Scan for the cell matching the given text and deliver its [x, y] coordinate at center. 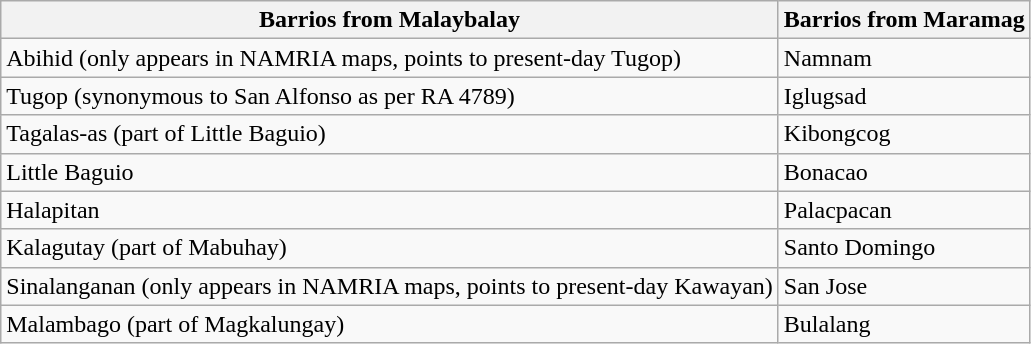
Abihid (only appears in NAMRIA maps, points to present-day Tugop) [390, 58]
Bulalang [904, 324]
Sinalanganan (only appears in NAMRIA maps, points to present-day Kawayan) [390, 286]
Malambago (part of Magkalungay) [390, 324]
Kalagutay (part of Mabuhay) [390, 248]
Bonacao [904, 172]
Palacpacan [904, 210]
Barrios from Malaybalay [390, 20]
Santo Domingo [904, 248]
Little Baguio [390, 172]
Tugop (synonymous to San Alfonso as per RA 4789) [390, 96]
Tagalas-as (part of Little Baguio) [390, 134]
Iglugsad [904, 96]
Namnam [904, 58]
Halapitan [390, 210]
Barrios from Maramag [904, 20]
San Jose [904, 286]
Kibongcog [904, 134]
